Extract the [X, Y] coordinate from the center of the cell holding the provided text.  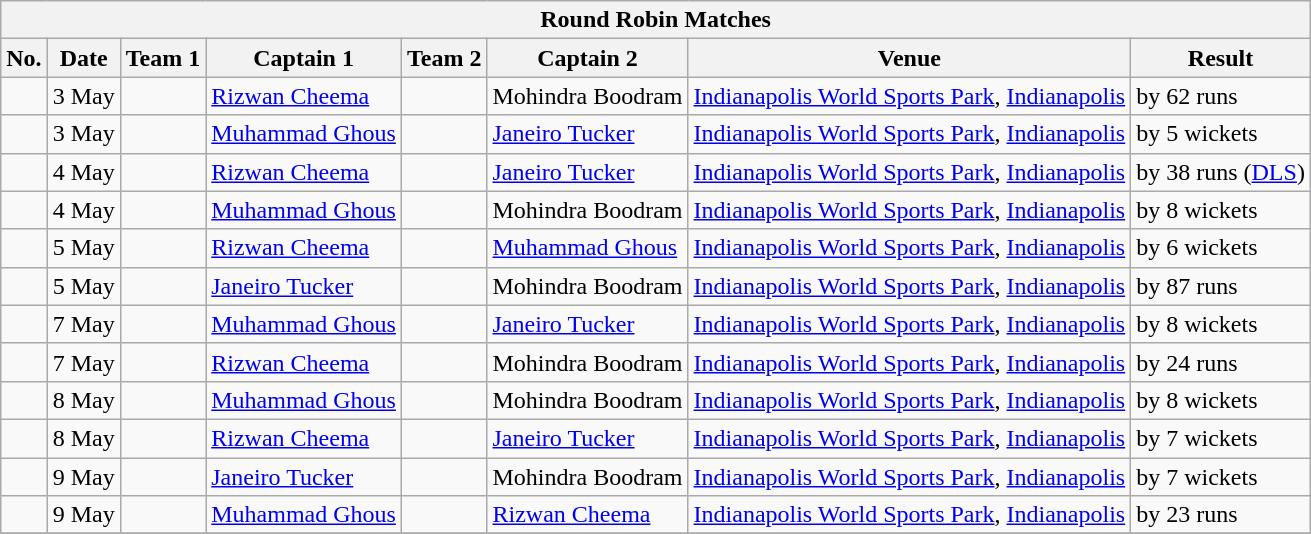
Venue [910, 58]
by 24 runs [1221, 362]
by 23 runs [1221, 515]
by 87 runs [1221, 286]
by 5 wickets [1221, 134]
Result [1221, 58]
Team 1 [163, 58]
Captain 2 [588, 58]
Date [84, 58]
Team 2 [444, 58]
by 62 runs [1221, 96]
Captain 1 [304, 58]
No. [24, 58]
Round Robin Matches [656, 20]
by 6 wickets [1221, 248]
by 38 runs (DLS) [1221, 172]
